Capture the cell that displays the provided text and extract its [X, Y] central coordinate. 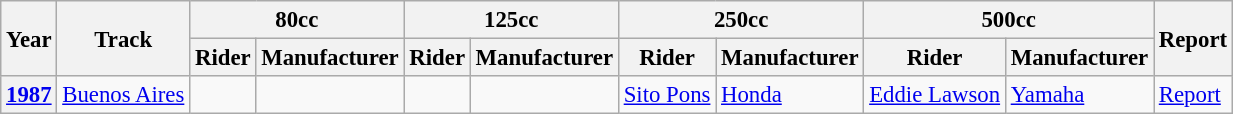
Buenos Aires [124, 95]
Sito Pons [666, 95]
80cc [297, 20]
Eddie Lawson [935, 95]
Yamaha [1079, 95]
Year [29, 38]
500cc [1009, 20]
1987 [29, 95]
125cc [511, 20]
Honda [790, 95]
Track [124, 38]
250cc [740, 20]
